Output the (X, Y) coordinate of the center of the cell containing the given text.  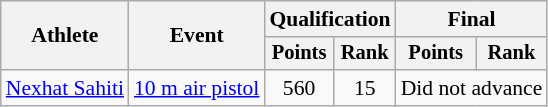
Qualification (330, 19)
Did not advance (472, 88)
Event (196, 36)
Final (472, 19)
560 (298, 88)
10 m air pistol (196, 88)
Athlete (65, 36)
Nexhat Sahiti (65, 88)
15 (365, 88)
